Locate the cell with the specified text and output its (X, Y) center coordinate. 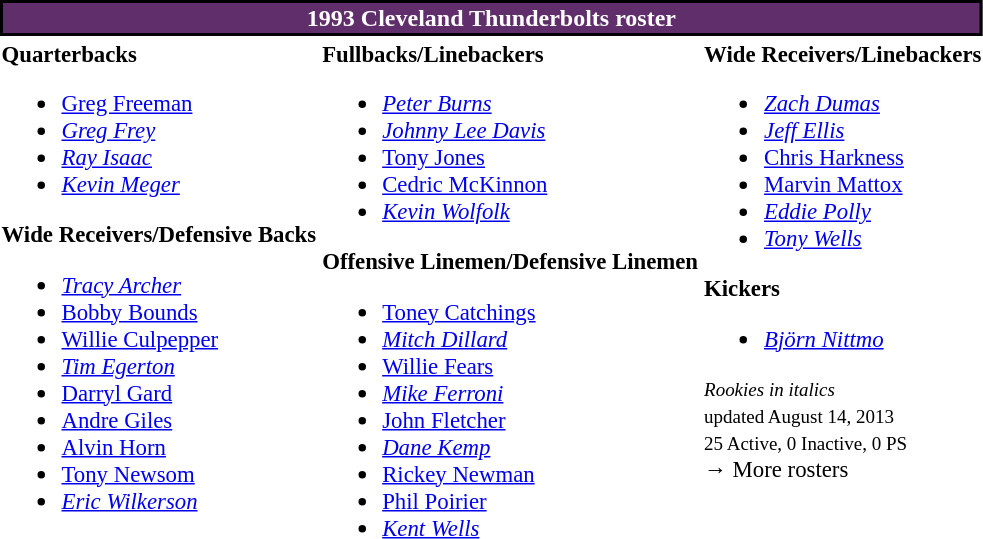
1993 Cleveland Thunderbolts roster (492, 18)
